For the text-containing cell, return its midpoint in [x, y] coordinate format. 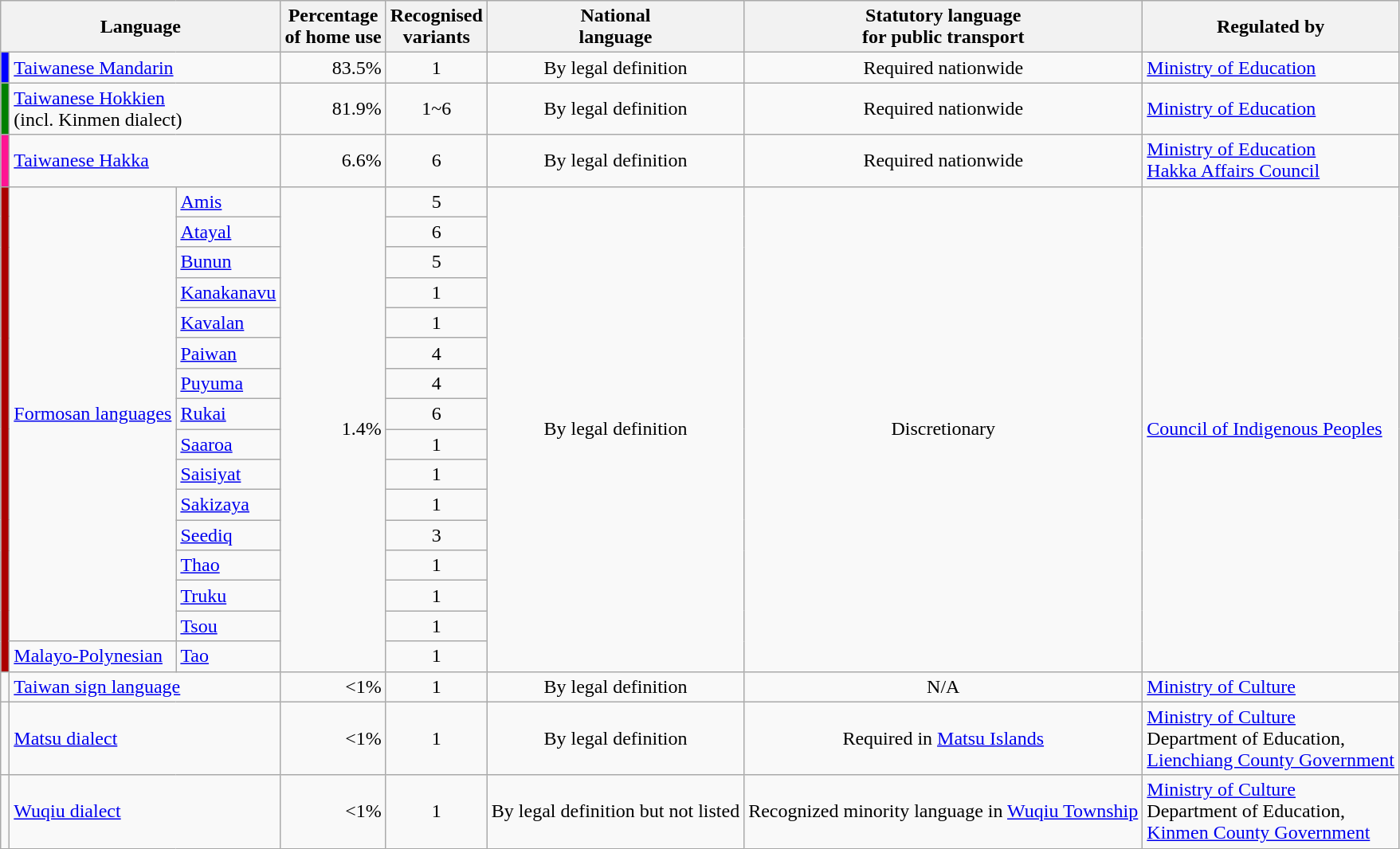
Taiwan sign language [145, 687]
Amis [228, 201]
Atayal [228, 232]
Seediq [228, 535]
1.4% [333, 428]
Council of Indigenous Peoples [1271, 428]
Ministry of CultureDepartment of Education,Lienchiang County Government [1271, 738]
Ministry of CultureDepartment of Education,Kinmen County Government [1271, 812]
By legal definition but not listed [615, 812]
Ministry of Culture [1271, 687]
Taiwanese Hakka [145, 161]
Required in Matsu Islands [943, 738]
Puyuma [228, 383]
81.9% [333, 108]
Thao [228, 565]
1~6 [437, 108]
Matsu dialect [145, 738]
Recognized minority language in Wuqiu Township [943, 812]
Statutory languagefor public transport [943, 27]
83.5% [333, 68]
Malayo-Polynesian [92, 656]
Ministry of EducationHakka Affairs Council [1271, 161]
Language [140, 27]
Formosan languages [92, 414]
Rukai [228, 413]
Tao [228, 656]
Percentageof home use [333, 27]
3 [437, 535]
Nationallanguage [615, 27]
Wuqiu dialect [145, 812]
Sakizaya [228, 505]
Paiwan [228, 353]
Saaroa [228, 444]
Kanakanavu [228, 292]
Tsou [228, 626]
N/A [943, 687]
Truku [228, 596]
Taiwanese Hokkien(incl. Kinmen dialect) [145, 108]
Discretionary [943, 428]
6.6% [333, 161]
Bunun [228, 262]
Saisiyat [228, 475]
Recognisedvariants [437, 27]
Kavalan [228, 323]
Taiwanese Mandarin [145, 68]
Regulated by [1271, 27]
